Output the [x, y] coordinate of the center of the cell containing the given text.  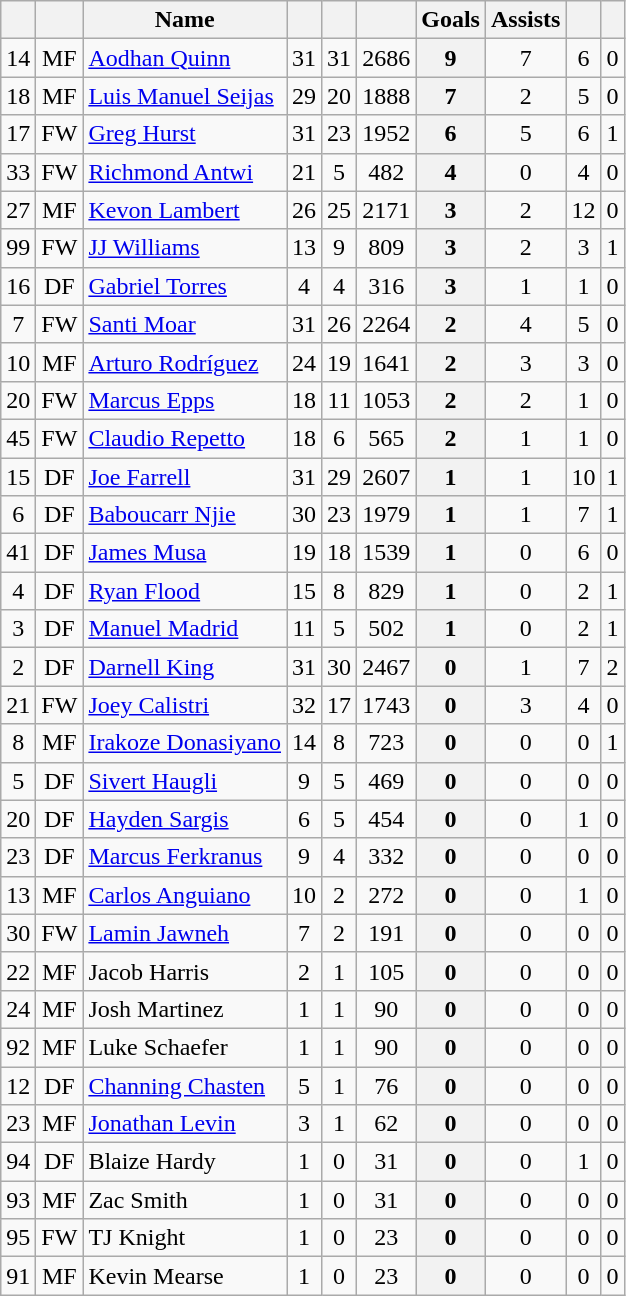
Claudio Repetto [185, 438]
TJ Knight [185, 1238]
Assists [525, 20]
Name [185, 20]
2467 [386, 667]
93 [18, 1200]
Jacob Harris [185, 971]
105 [386, 971]
16 [18, 286]
Baboucarr Njie [185, 515]
Joey Calistri [185, 705]
1539 [386, 553]
469 [386, 781]
94 [18, 1162]
Kevon Lambert [185, 210]
565 [386, 438]
2264 [386, 324]
Kevin Mearse [185, 1276]
191 [386, 933]
76 [386, 1085]
809 [386, 248]
272 [386, 895]
Gabriel Torres [185, 286]
Arturo Rodríguez [185, 362]
1979 [386, 515]
2686 [386, 58]
Josh Martinez [185, 1009]
95 [18, 1238]
33 [18, 172]
25 [340, 210]
Manuel Madrid [185, 629]
Sivert Haugli [185, 781]
454 [386, 819]
Richmond Antwi [185, 172]
JJ Williams [185, 248]
91 [18, 1276]
502 [386, 629]
Hayden Sargis [185, 819]
Marcus Epps [185, 400]
Goals [451, 20]
32 [304, 705]
1641 [386, 362]
James Musa [185, 553]
1743 [386, 705]
1888 [386, 96]
Joe Farrell [185, 477]
Luke Schaefer [185, 1047]
Aodhan Quinn [185, 58]
482 [386, 172]
Zac Smith [185, 1200]
332 [386, 857]
Jonathan Levin [185, 1124]
2171 [386, 210]
Luis Manuel Seijas [185, 96]
Santi Moar [185, 324]
723 [386, 743]
1952 [386, 134]
1053 [386, 400]
Blaize Hardy [185, 1162]
41 [18, 553]
2607 [386, 477]
Irakoze Donasiyano [185, 743]
Channing Chasten [185, 1085]
62 [386, 1124]
316 [386, 286]
Greg Hurst [185, 134]
22 [18, 971]
Darnell King [185, 667]
Lamin Jawneh [185, 933]
Marcus Ferkranus [185, 857]
Carlos Anguiano [185, 895]
27 [18, 210]
99 [18, 248]
Ryan Flood [185, 591]
92 [18, 1047]
829 [386, 591]
45 [18, 438]
